Identify which cell holds the provided text, then report its (x, y) central coordinate. 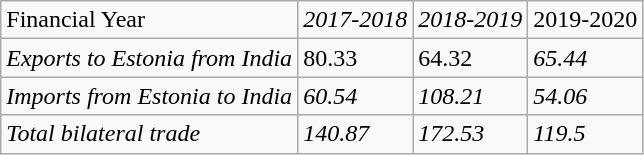
2019-2020 (586, 20)
172.53 (470, 134)
108.21 (470, 96)
64.32 (470, 58)
65.44 (586, 58)
80.33 (356, 58)
Financial Year (150, 20)
Total bilateral trade (150, 134)
Exports to Estonia from India (150, 58)
2017-2018 (356, 20)
54.06 (586, 96)
2018-2019 (470, 20)
Imports from Estonia to India (150, 96)
119.5 (586, 134)
140.87 (356, 134)
60.54 (356, 96)
